Provide the [X, Y] coordinate of the cell's center where the given text is located.  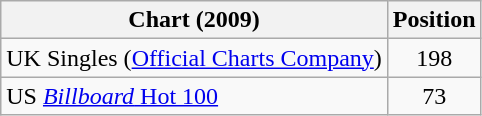
UK Singles (Official Charts Company) [194, 58]
US Billboard Hot 100 [194, 96]
198 [434, 58]
Chart (2009) [194, 20]
73 [434, 96]
Position [434, 20]
